Output the (X, Y) coordinate of the center of the cell containing the given text.  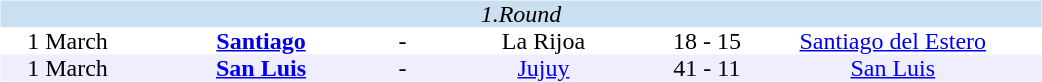
41 - 11 (707, 68)
La Rijoa (543, 42)
Santiago (262, 42)
18 - 15 (707, 42)
Jujuy (543, 68)
1.Round (520, 14)
Santiago del Estero (892, 42)
